Return the [X, Y] coordinate for the center point of the cell that contains the specified text.  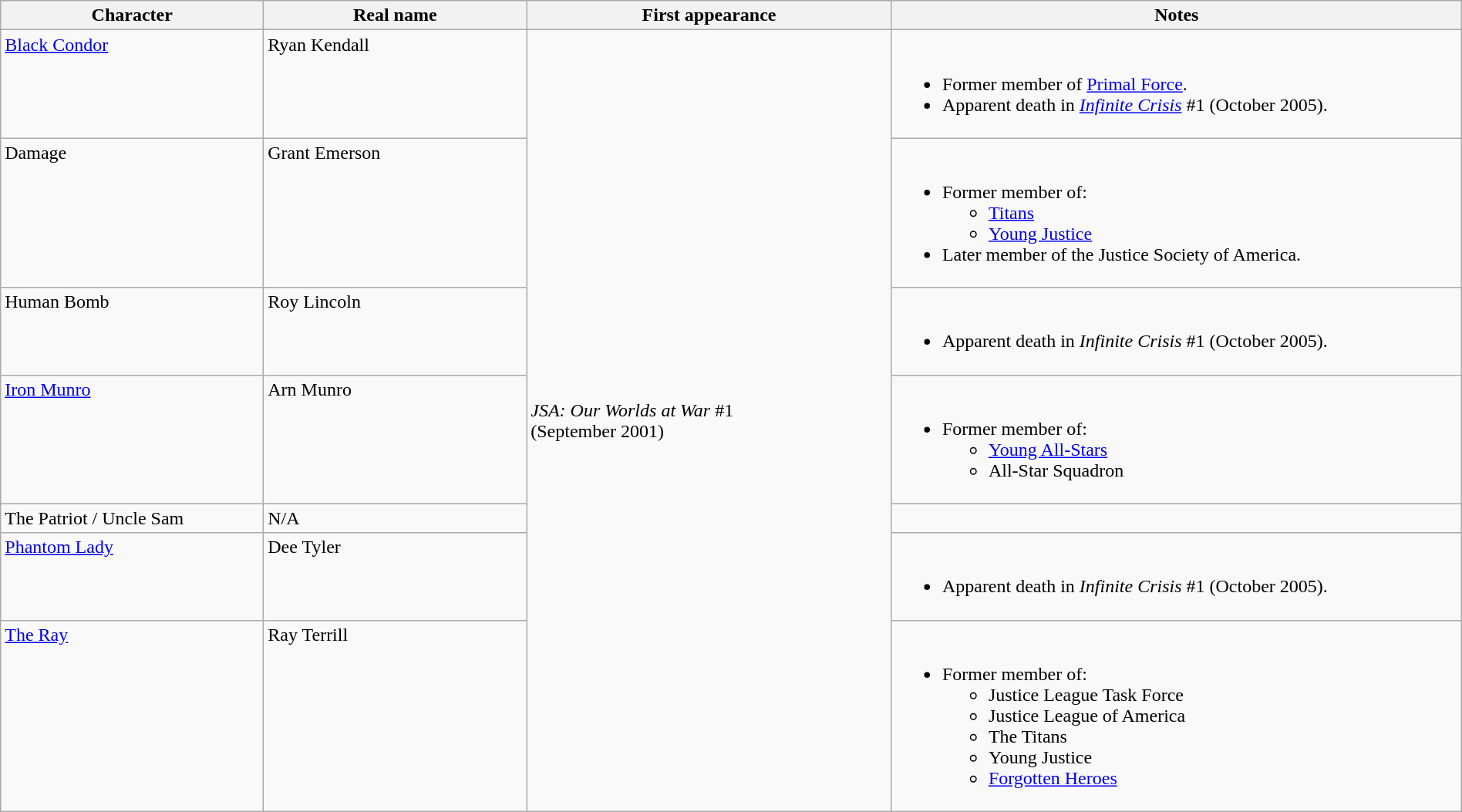
Ryan Kendall [395, 84]
Character [133, 15]
Former member of:Young All-StarsAll-Star Squadron [1177, 440]
Arn Munro [395, 440]
Former member of Primal Force.Apparent death in Infinite Crisis #1 (October 2005). [1177, 84]
JSA: Our Worlds at War #1(September 2001) [709, 421]
N/A [395, 518]
Grant Emerson [395, 213]
Damage [133, 213]
Human Bomb [133, 332]
Iron Munro [133, 440]
Real name [395, 15]
The Ray [133, 716]
The Patriot / Uncle Sam [133, 518]
Ray Terrill [395, 716]
Former member of:Justice League Task ForceJustice League of AmericaThe TitansYoung JusticeForgotten Heroes [1177, 716]
Dee Tyler [395, 577]
First appearance [709, 15]
Phantom Lady [133, 577]
Roy Lincoln [395, 332]
Former member of:TitansYoung JusticeLater member of the Justice Society of America. [1177, 213]
Black Condor [133, 84]
Notes [1177, 15]
